Locate the cell with the specified text and output its (x, y) center coordinate. 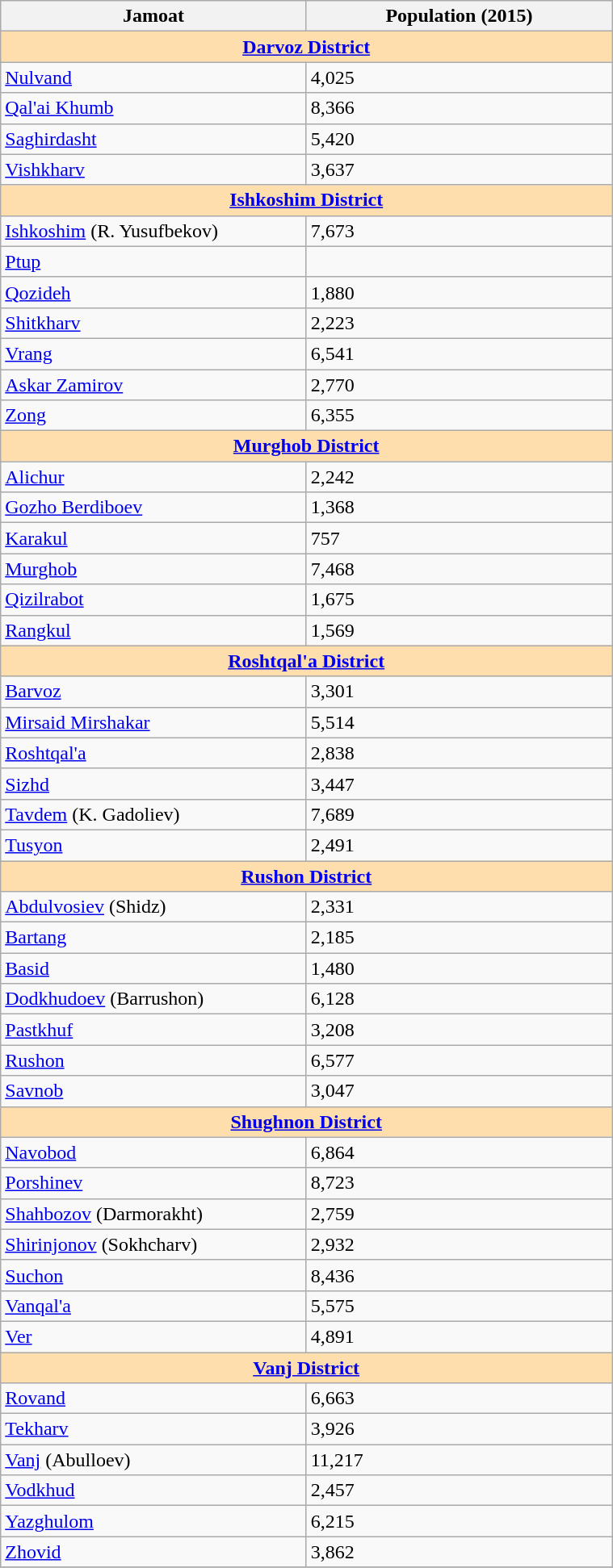
Zhovid (153, 1552)
11,217 (459, 1460)
757 (459, 538)
8,366 (459, 108)
Rushon District (307, 876)
Yazghulom (153, 1521)
6,215 (459, 1521)
6,663 (459, 1399)
4,025 (459, 77)
Ishkoshim District (307, 200)
6,577 (459, 1060)
Shirinjonov (Sokhcharv) (153, 1244)
Shahbozov (Darmorakht) (153, 1214)
Murghob (153, 569)
5,575 (459, 1306)
7,468 (459, 569)
3,926 (459, 1429)
Saghirdasht (153, 139)
Gozho Berdiboev (153, 508)
Suchon (153, 1275)
2,242 (459, 477)
Vishkharv (153, 169)
Dodkhudoev (Barrushon) (153, 999)
Savnob (153, 1091)
Vrang (153, 353)
2,331 (459, 907)
Shitkharv (153, 323)
Darvoz District (307, 47)
2,491 (459, 845)
Mirsaid Mirshakar (153, 722)
1,880 (459, 292)
Nulvand (153, 77)
Ishkoshim (R. Yusufbekov) (153, 231)
2,759 (459, 1214)
6,541 (459, 353)
Zong (153, 416)
Vanj (Abulloev) (153, 1460)
Murghob District (307, 446)
Jamoat (153, 16)
Ptup (153, 261)
Porshinev (153, 1183)
Alichur (153, 477)
Rovand (153, 1399)
3,637 (459, 169)
Population (2015) (459, 16)
7,689 (459, 814)
4,891 (459, 1336)
2,770 (459, 385)
5,514 (459, 722)
Navobod (153, 1152)
1,675 (459, 600)
Ver (153, 1336)
Tavdem (K. Gadoliev) (153, 814)
3,047 (459, 1091)
Pastkhuf (153, 1030)
8,436 (459, 1275)
Qozideh (153, 292)
Shughnon District (307, 1122)
Abdulvosiev (Shidz) (153, 907)
6,355 (459, 416)
Vodkhud (153, 1491)
Roshtqal'a District (307, 661)
1,480 (459, 968)
Tusyon (153, 845)
Qizilrabot (153, 600)
2,457 (459, 1491)
Tekharv (153, 1429)
Basid (153, 968)
Roshtqal'a (153, 753)
Rangkul (153, 630)
2,838 (459, 753)
6,864 (459, 1152)
1,368 (459, 508)
Barvoz (153, 692)
6,128 (459, 999)
3,208 (459, 1030)
3,447 (459, 784)
5,420 (459, 139)
7,673 (459, 231)
Vanj District (307, 1368)
Sizhd (153, 784)
Qal'ai Khumb (153, 108)
1,569 (459, 630)
Rushon (153, 1060)
Vanqal'a (153, 1306)
2,185 (459, 938)
3,301 (459, 692)
Karakul (153, 538)
3,862 (459, 1552)
2,932 (459, 1244)
2,223 (459, 323)
Askar Zamirov (153, 385)
Bartang (153, 938)
8,723 (459, 1183)
